Find where the given text appears and provide that cell's center as (X, Y) coordinate. 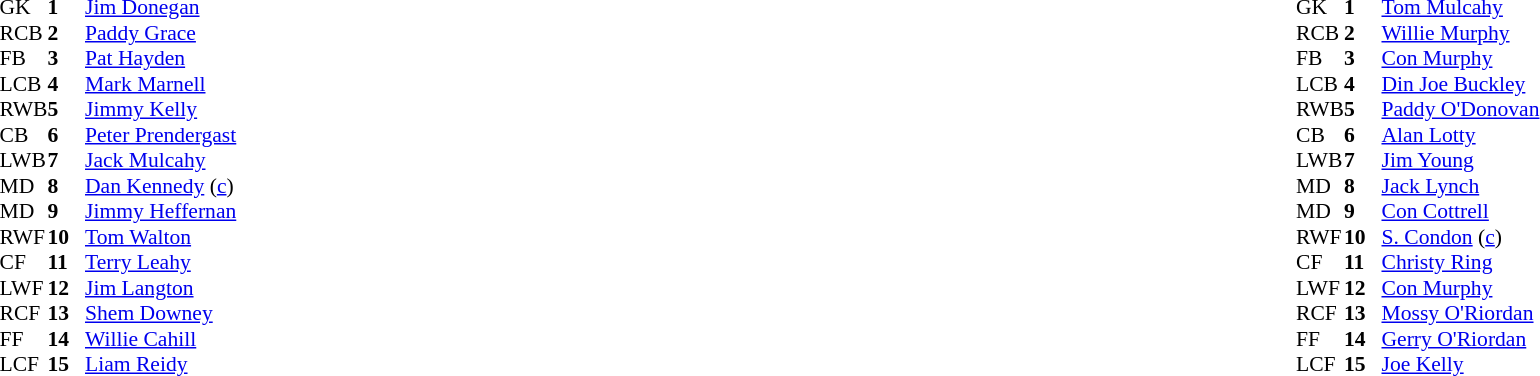
Tom Walton (160, 237)
Terry Leahy (160, 263)
Willie Cahill (160, 339)
Mossy O'Riordan (1460, 313)
Peter Prendergast (160, 135)
Jimmy Kelly (160, 109)
Pat Hayden (160, 59)
Jim Langton (160, 288)
Willie Murphy (1460, 33)
Alan Lotty (1460, 135)
Mark Marnell (160, 84)
Dan Kennedy (c) (160, 186)
Din Joe Buckley (1460, 84)
Paddy O'Donovan (1460, 109)
Con Cottrell (1460, 211)
Paddy Grace (160, 33)
Jimmy Heffernan (160, 211)
Gerry O'Riordan (1460, 339)
Jim Young (1460, 161)
Jack Lynch (1460, 186)
S. Condon (c) (1460, 237)
Christy Ring (1460, 263)
Jack Mulcahy (160, 161)
Shem Downey (160, 313)
